Find where the given text appears and provide that cell's center as [x, y] coordinate. 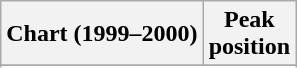
Chart (1999–2000) [102, 34]
Peakposition [249, 34]
